Return (X, Y) of the center of cell containing provided text 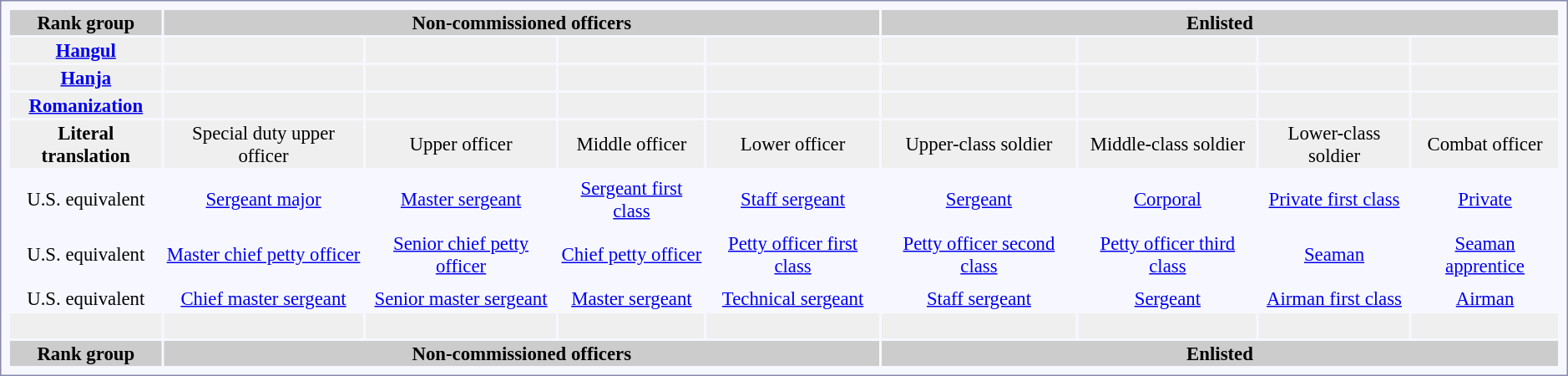
Master chief petty officer (264, 254)
Chief petty officer (632, 254)
Petty officer first class (793, 254)
Literal translation (86, 144)
Senior master sergeant (461, 298)
Seaman apprentice (1485, 254)
Upper officer (461, 144)
Middle officer (632, 144)
Private (1485, 199)
Chief master sergeant (264, 298)
Senior chief petty officer (461, 254)
Seaman (1334, 254)
Airman first class (1334, 298)
Romanization (86, 105)
Lower-class soldier (1334, 144)
Hangul (86, 50)
Technical sergeant (793, 298)
Upper-class soldier (979, 144)
Petty officer third class (1167, 254)
Special duty upper officer (264, 144)
Sergeant first class (632, 199)
Private first class (1334, 199)
Middle-class soldier (1167, 144)
Sergeant major (264, 199)
Corporal (1167, 199)
Airman (1485, 298)
Petty officer second class (979, 254)
Combat officer (1485, 144)
Hanja (86, 78)
Lower officer (793, 144)
